Find where the given text appears and provide that cell's center as (X, Y) coordinate. 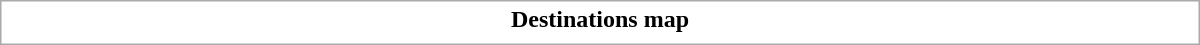
Destinations map (600, 19)
